Return the (X, Y) coordinate for the center point of the cell that contains the specified text.  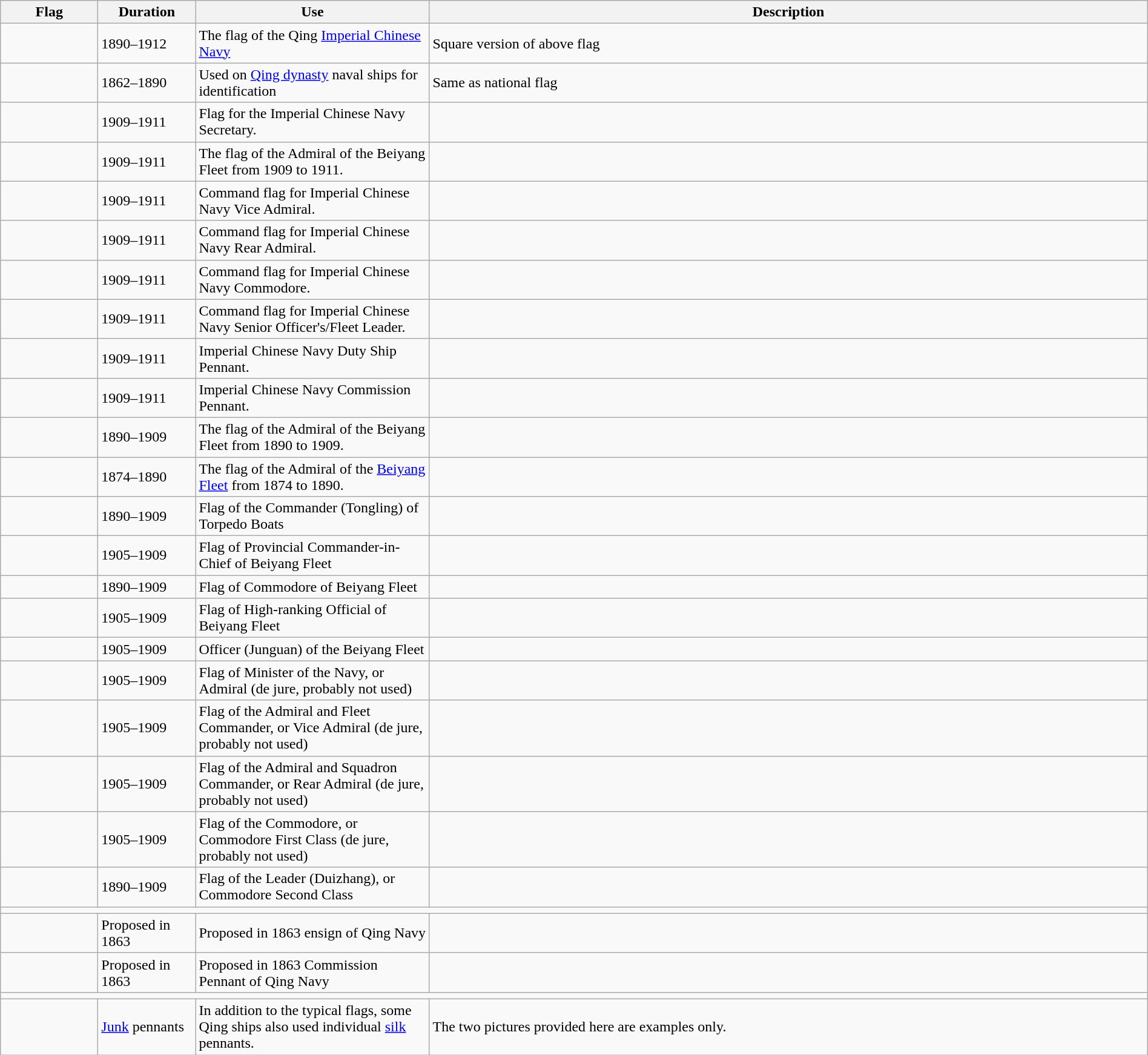
Description (788, 12)
Proposed in 1863 ensign of Qing Navy (312, 933)
The flag of the Admiral of the Beiyang Fleet from 1909 to 1911. (312, 161)
Flag of the Admiral and Fleet Commander, or Vice Admiral (de jure, probably not used) (312, 728)
Flag for the Imperial Chinese Navy Secretary. (312, 122)
Flag of Provincial Commander-in-Chief of Beiyang Fleet (312, 556)
Flag of the Admiral and Squadron Commander, or Rear Admiral (de jure, probably not used) (312, 784)
1874–1890 (147, 476)
Command flag for Imperial Chinese Navy Senior Officer's/Fleet Leader. (312, 319)
Flag (50, 12)
The flag of the Admiral of the Beiyang Fleet from 1890 to 1909. (312, 437)
Command flag for Imperial Chinese Navy Rear Admiral. (312, 240)
1862–1890 (147, 82)
Flag of the Commander (Tongling) of Torpedo Boats (312, 516)
Command flag for Imperial Chinese Navy Commodore. (312, 280)
In addition to the typical flags, some Qing ships also used individual silk pennants. (312, 1027)
The flag of the Admiral of the Beiyang Fleet from 1874 to 1890. (312, 476)
Flag of Minister of the Navy, or Admiral (de jure, probably not used) (312, 681)
The flag of the Qing Imperial Chinese Navy (312, 44)
Same as national flag (788, 82)
Imperial Chinese Navy Commission Pennant. (312, 397)
Proposed in 1863 Commission Pennant of Qing Navy (312, 973)
Use (312, 12)
Flag of Commodore of Beiyang Fleet (312, 587)
Officer (Junguan) of the Beiyang Fleet (312, 649)
Flag of the Commodore, or Commodore First Class (de jure, probably not used) (312, 839)
Duration (147, 12)
Junk pennants (147, 1027)
Command flag for Imperial Chinese Navy Vice Admiral. (312, 201)
Square version of above flag (788, 44)
Flag of High-ranking Official of Beiyang Fleet (312, 618)
Flag of the Leader (Duizhang), or Commodore Second Class (312, 887)
Imperial Chinese Navy Duty Ship Pennant. (312, 359)
1890–1912 (147, 44)
Used on Qing dynasty naval ships for identification (312, 82)
The two pictures provided here are examples only. (788, 1027)
